Find where the given text appears and provide that cell's center as (x, y) coordinate. 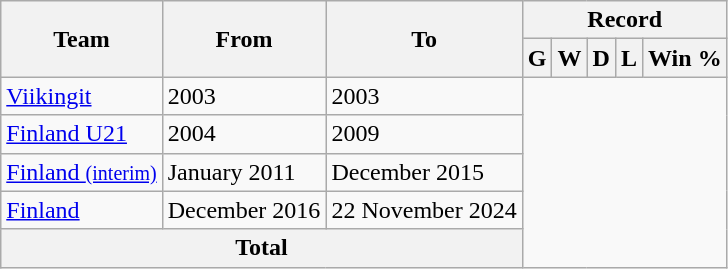
Win % (686, 58)
To (424, 39)
W (570, 58)
Viikingit (82, 96)
Finland (interim) (82, 172)
G (537, 58)
2004 (244, 134)
January 2011 (244, 172)
2009 (424, 134)
December 2016 (244, 210)
Team (82, 39)
L (628, 58)
22 November 2024 (424, 210)
Finland U21 (82, 134)
December 2015 (424, 172)
D (601, 58)
From (244, 39)
Total (262, 248)
Record (624, 20)
Finland (82, 210)
